Return [X, Y] of the center of cell containing provided text 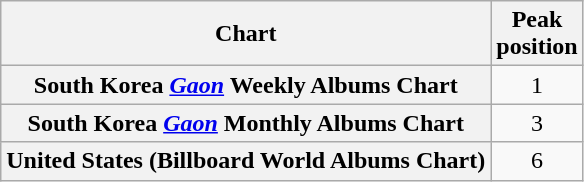
South Korea Gaon Weekly Albums Chart [246, 85]
Chart [246, 34]
South Korea Gaon Monthly Albums Chart [246, 123]
6 [537, 161]
United States (Billboard World Albums Chart) [246, 161]
Peakposition [537, 34]
3 [537, 123]
1 [537, 85]
